Capture the cell that displays the provided text and extract its (x, y) central coordinate. 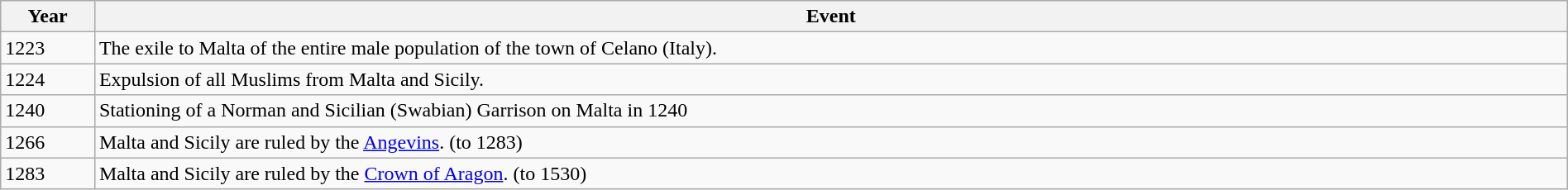
Malta and Sicily are ruled by the Crown of Aragon. (to 1530) (830, 173)
Expulsion of all Muslims from Malta and Sicily. (830, 79)
1224 (48, 79)
1223 (48, 48)
1240 (48, 111)
The exile to Malta of the entire male population of the town of Celano (Italy). (830, 48)
1266 (48, 142)
Year (48, 17)
Event (830, 17)
Malta and Sicily are ruled by the Angevins. (to 1283) (830, 142)
1283 (48, 173)
Stationing of a Norman and Sicilian (Swabian) Garrison on Malta in 1240 (830, 111)
